For the text-containing cell, return its midpoint in [X, Y] coordinate format. 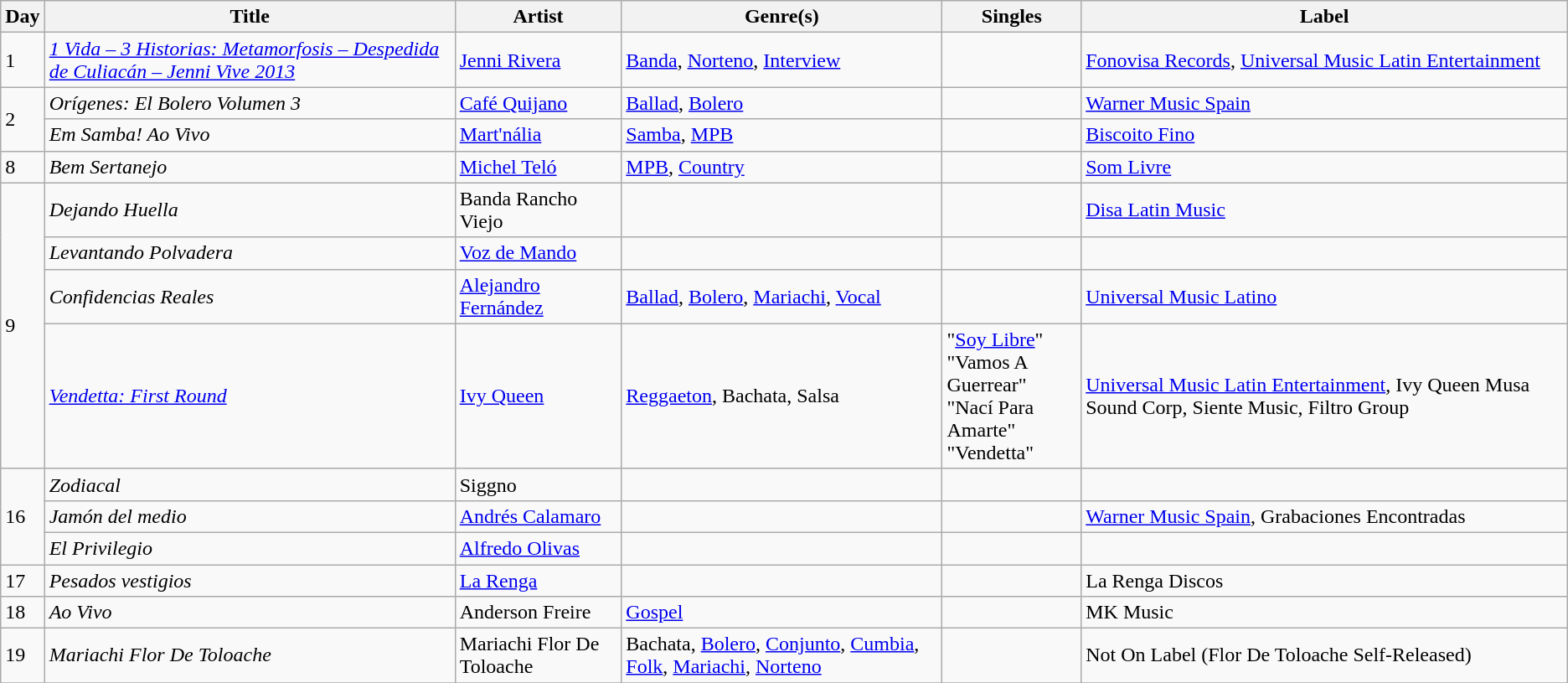
Ballad, Bolero, Mariachi, Vocal [782, 297]
Disa Latin Music [1325, 210]
Biscoito Fino [1325, 135]
Anderson Freire [538, 613]
Banda, Norteno, Interview [782, 60]
19 [23, 655]
1 Vida – 3 Historias: Metamorfosis – Despedida de Culiacán – Jenni Vive 2013 [250, 60]
16 [23, 516]
Café Quijano [538, 103]
Universal Music Latin Entertainment, Ivy Queen Musa Sound Corp, Siente Music, Filtro Group [1325, 396]
Em Samba! Ao Vivo [250, 135]
Alfredo Olivas [538, 548]
8 [23, 167]
Jamón del medio [250, 516]
Day [23, 17]
Singles [1012, 17]
Gospel [782, 613]
Reggaeton, Bachata, Salsa [782, 396]
Andrés Calamaro [538, 516]
Ao Vivo [250, 613]
Vendetta: First Round [250, 396]
La Renga [538, 581]
Title [250, 17]
Voz de Mando [538, 253]
Bachata, Bolero, Conjunto, Cumbia, Folk, Mariachi, Norteno [782, 655]
La Renga Discos [1325, 581]
Ivy Queen [538, 396]
Siggno [538, 484]
Mart'nália [538, 135]
MPB, Country [782, 167]
Alejandro Fernández [538, 297]
Jenni Rivera [538, 60]
18 [23, 613]
Label [1325, 17]
1 [23, 60]
Confidencias Reales [250, 297]
Orígenes: El Bolero Volumen 3 [250, 103]
Levantando Polvadera [250, 253]
Michel Teló [538, 167]
Banda Rancho Viejo [538, 210]
Warner Music Spain, Grabaciones Encontradas [1325, 516]
Ballad, Bolero [782, 103]
Som Livre [1325, 167]
"Soy Libre""Vamos A Guerrear""Nací Para Amarte""Vendetta" [1012, 396]
Universal Music Latino [1325, 297]
Zodiacal [250, 484]
9 [23, 325]
Genre(s) [782, 17]
MK Music [1325, 613]
2 [23, 119]
17 [23, 581]
Artist [538, 17]
Fonovisa Records, Universal Music Latin Entertainment [1325, 60]
Dejando Huella [250, 210]
Bem Sertanejo [250, 167]
Not On Label (Flor De Toloache Self-Released) [1325, 655]
Pesados vestigios [250, 581]
El Privilegio [250, 548]
Warner Music Spain [1325, 103]
Samba, MPB [782, 135]
